Locate the cell with the specified text and output its (X, Y) center coordinate. 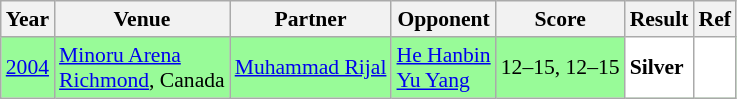
Venue (142, 19)
12–15, 12–15 (560, 68)
Muhammad Rijal (311, 68)
Silver (660, 68)
Score (560, 19)
Opponent (443, 19)
Minoru ArenaRichmond, Canada (142, 68)
2004 (28, 68)
Year (28, 19)
Result (660, 19)
He Hanbin Yu Yang (443, 68)
Ref (714, 19)
Partner (311, 19)
